Provide the [X, Y] coordinate of the cell's center where the given text is located.  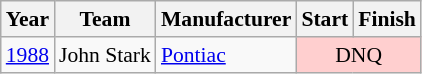
Finish [387, 19]
John Stark [105, 55]
1988 [28, 55]
DNQ [358, 55]
Team [105, 19]
Start [324, 19]
Year [28, 19]
Pontiac [226, 55]
Manufacturer [226, 19]
